Find where the given text appears and provide that cell's center as [x, y] coordinate. 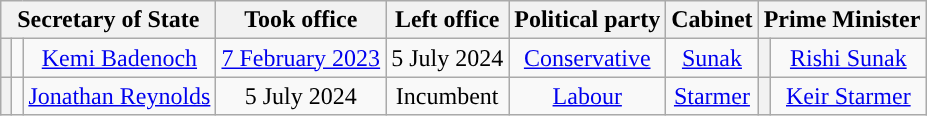
Secretary of State [108, 20]
Labour [588, 96]
Keir Starmer [848, 96]
Left office [448, 20]
Incumbent [448, 96]
Took office [301, 20]
Jonathan Reynolds [120, 96]
Cabinet [712, 20]
Conservative [588, 58]
Political party [588, 20]
Rishi Sunak [848, 58]
Prime Minister [842, 20]
7 February 2023 [301, 58]
Sunak [712, 58]
Kemi Badenoch [120, 58]
Starmer [712, 96]
